Search for the cell housing the specified text and yield its [x, y] center coordinate. 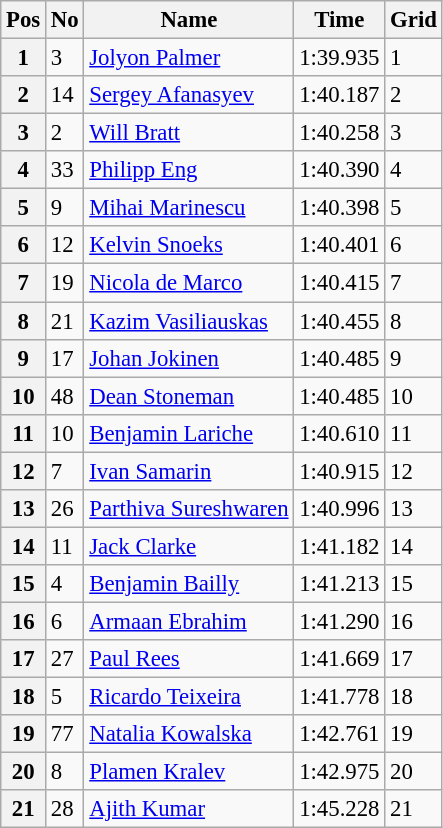
Sergey Afanasyev [189, 95]
1:40.996 [340, 509]
Nicola de Marco [189, 283]
1:40.398 [340, 208]
Kelvin Snoeks [189, 245]
Time [340, 20]
Jolyon Palmer [189, 58]
Jack Clarke [189, 546]
Parthiva Sureshwaren [189, 509]
Kazim Vasiliauskas [189, 321]
No [65, 20]
1:40.610 [340, 433]
1:41.290 [340, 621]
77 [65, 734]
1:41.669 [340, 659]
Benjamin Bailly [189, 584]
Ajith Kumar [189, 809]
1:40.258 [340, 133]
Ivan Samarin [189, 471]
1:40.455 [340, 321]
Benjamin Lariche [189, 433]
Pos [24, 20]
1:40.415 [340, 283]
1:42.761 [340, 734]
48 [65, 396]
1:39.935 [340, 58]
Paul Rees [189, 659]
Plamen Kralev [189, 772]
1:41.182 [340, 546]
Name [189, 20]
27 [65, 659]
1:40.187 [340, 95]
1:42.975 [340, 772]
Mihai Marinescu [189, 208]
33 [65, 170]
1:41.778 [340, 697]
Philipp Eng [189, 170]
1:40.390 [340, 170]
Johan Jokinen [189, 358]
Armaan Ebrahim [189, 621]
28 [65, 809]
Grid [414, 20]
26 [65, 509]
1:40.915 [340, 471]
1:41.213 [340, 584]
1:45.228 [340, 809]
Ricardo Teixeira [189, 697]
Dean Stoneman [189, 396]
Will Bratt [189, 133]
1:40.401 [340, 245]
Natalia Kowalska [189, 734]
